From the cell containing the given text, extract its center point as [X, Y] coordinate. 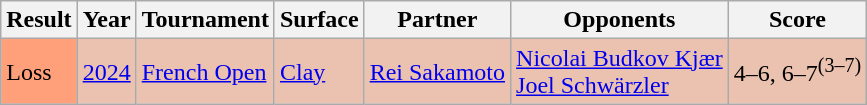
Rei Sakamoto [437, 72]
Opponents [620, 20]
Surface [319, 20]
Tournament [205, 20]
4–6, 6–7(3–7) [797, 72]
Partner [437, 20]
Result [39, 20]
Loss [39, 72]
Clay [319, 72]
French Open [205, 72]
Score [797, 20]
Year [106, 20]
2024 [106, 72]
Nicolai Budkov Kjær Joel Schwärzler [620, 72]
